Return the [X, Y] coordinate for the center point of the cell that contains the specified text.  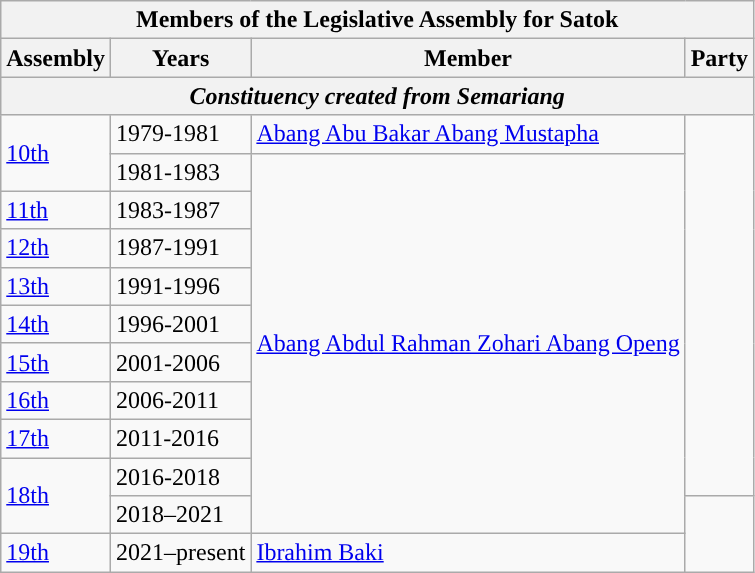
Constituency created from Semariang [378, 96]
11th [56, 210]
19th [56, 553]
18th [56, 496]
14th [56, 324]
2016-2018 [180, 477]
Assembly [56, 58]
Years [180, 58]
Abang Abdul Rahman Zohari Abang Openg [468, 344]
10th [56, 153]
1987-1991 [180, 248]
15th [56, 362]
Abang Abu Bakar Abang Mustapha [468, 134]
Ibrahim Baki [468, 553]
Members of the Legislative Assembly for Satok [378, 20]
2021–present [180, 553]
2018–2021 [180, 515]
13th [56, 286]
2001-2006 [180, 362]
17th [56, 438]
16th [56, 400]
1996-2001 [180, 324]
12th [56, 248]
1979-1981 [180, 134]
2006-2011 [180, 400]
1983-1987 [180, 210]
1991-1996 [180, 286]
1981-1983 [180, 172]
2011-2016 [180, 438]
Party [719, 58]
Member [468, 58]
